Extract the (x, y) coordinate from the center of the cell holding the provided text.  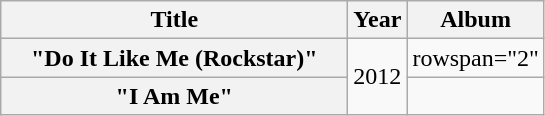
rowspan="2" (476, 58)
Title (174, 20)
Album (476, 20)
"I Am Me" (174, 96)
2012 (378, 77)
Year (378, 20)
"Do It Like Me (Rockstar)" (174, 58)
